Identify which cell holds the provided text, then report its [x, y] central coordinate. 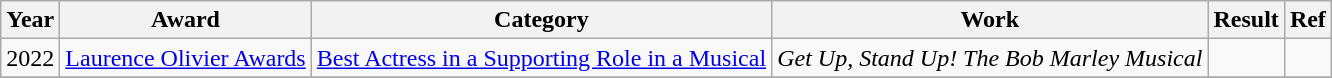
Award [186, 20]
Ref [1308, 20]
Work [990, 20]
Get Up, Stand Up! The Bob Marley Musical [990, 58]
Best Actress in a Supporting Role in a Musical [541, 58]
Category [541, 20]
Result [1246, 20]
Laurence Olivier Awards [186, 58]
Year [30, 20]
2022 [30, 58]
